Capture the cell that displays the provided text and extract its [x, y] central coordinate. 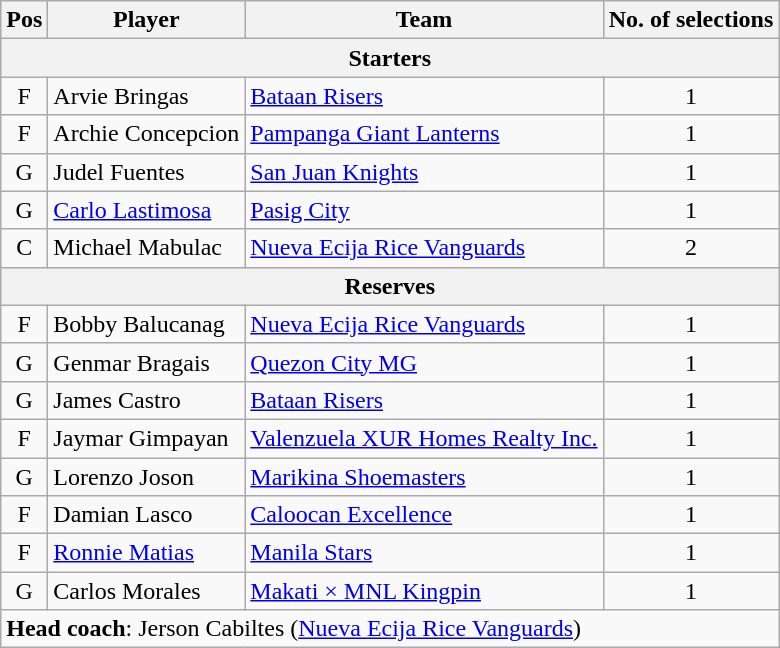
Team [424, 20]
Judel Fuentes [146, 172]
Pasig City [424, 210]
Makati × MNL Kingpin [424, 591]
Quezon City MG [424, 362]
Archie Concepcion [146, 134]
James Castro [146, 400]
Damian Lasco [146, 515]
Caloocan Excellence [424, 515]
Starters [390, 58]
Arvie Bringas [146, 96]
Genmar Bragais [146, 362]
Player [146, 20]
Manila Stars [424, 553]
Carlos Morales [146, 591]
Carlo Lastimosa [146, 210]
No. of selections [691, 20]
Jaymar Gimpayan [146, 438]
C [24, 248]
San Juan Knights [424, 172]
Head coach: Jerson Cabiltes (Nueva Ecija Rice Vanguards) [390, 629]
Reserves [390, 286]
Ronnie Matias [146, 553]
2 [691, 248]
Lorenzo Joson [146, 477]
Pos [24, 20]
Valenzuela XUR Homes Realty Inc. [424, 438]
Marikina Shoemasters [424, 477]
Pampanga Giant Lanterns [424, 134]
Bobby Balucanag [146, 324]
Michael Mabulac [146, 248]
